Scan for the cell matching the given text and deliver its (x, y) coordinate at center. 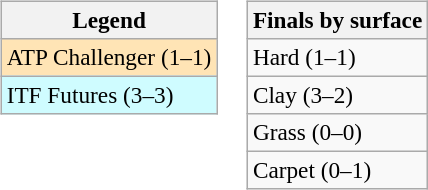
Legend (108, 20)
Carpet (0–1) (337, 171)
ITF Futures (3–3) (108, 95)
Finals by surface (337, 20)
Hard (1–1) (337, 57)
Grass (0–0) (337, 133)
ATP Challenger (1–1) (108, 57)
Clay (3–2) (337, 95)
